Identify which cell holds the provided text, then report its [x, y] central coordinate. 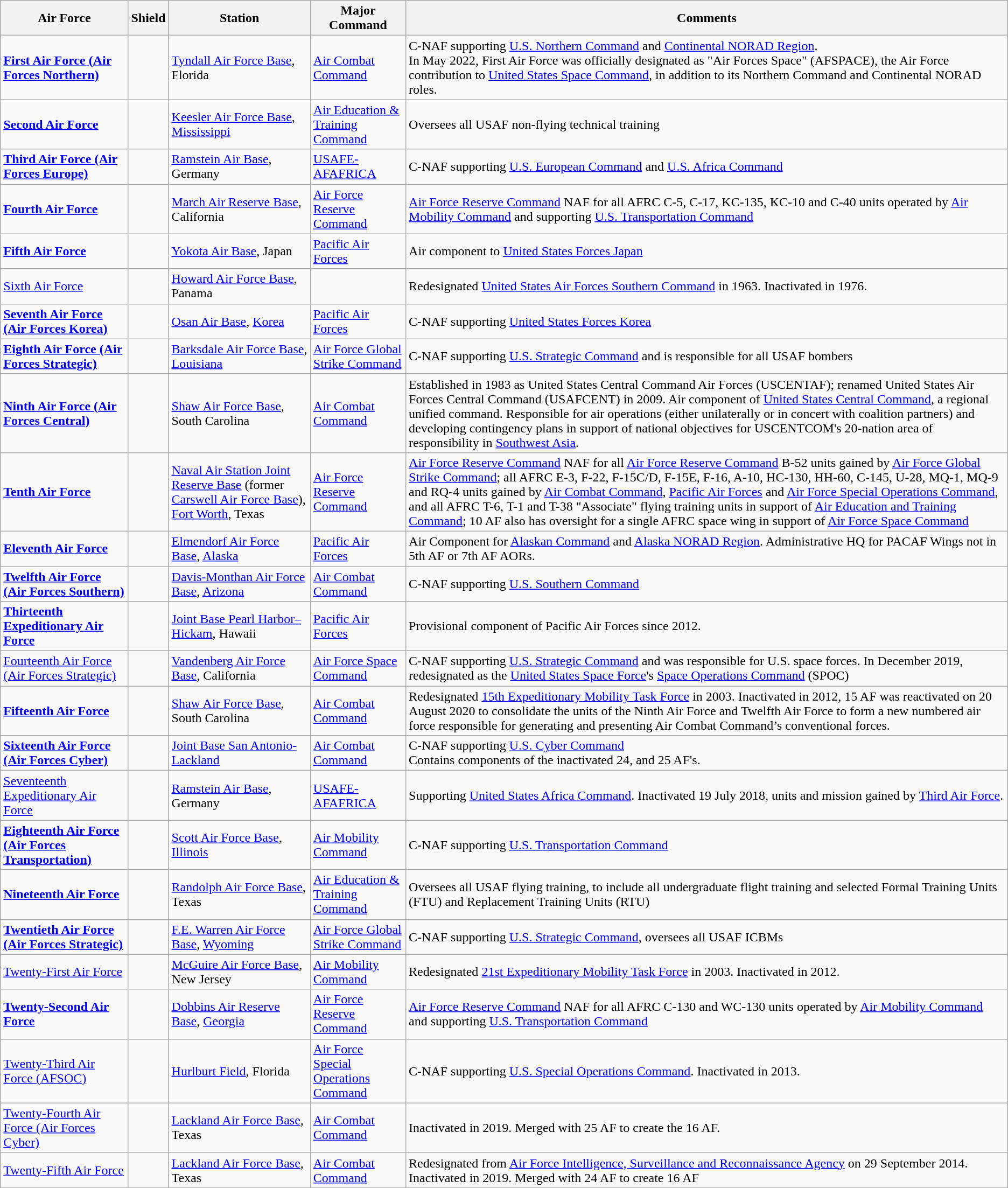
Sixteenth Air Force (Air Forces Cyber) [65, 753]
Second Air Force [65, 124]
March Air Reserve Base, California [239, 209]
Fifth Air Force [65, 251]
F.E. Warren Air Force Base, Wyoming [239, 937]
Hurlburt Field, Florida [239, 1071]
Third Air Force (Air Forces Europe) [65, 167]
Fourteenth Air Force (Air Forces Strategic) [65, 669]
Twenty-Second Air Force [65, 1014]
C-NAF supporting U.S. Transportation Command [707, 845]
Redesignated United States Air Forces Southern Command in 1963. Inactivated in 1976. [707, 286]
C-NAF supporting U.S. Special Operations Command. Inactivated in 2013. [707, 1071]
Joint Base San Antonio-Lackland [239, 753]
Keesler Air Force Base, Mississippi [239, 124]
Inactivated in 2019. Merged with 25 AF to create the 16 AF. [707, 1128]
Tenth Air Force [65, 492]
Howard Air Force Base, Panama [239, 286]
Eighth Air Force (Air Forces Strategic) [65, 357]
Dobbins Air Reserve Base, Georgia [239, 1014]
Provisional component of Pacific Air Forces since 2012. [707, 626]
Redesignated 21st Expeditionary Mobility Task Force in 2003. Inactivated in 2012. [707, 972]
Comments [707, 18]
Major Command [358, 18]
Air Force Reserve Command NAF for all AFRC C-130 and WC-130 units operated by Air Mobility Command and supporting U.S. Transportation Command [707, 1014]
Joint Base Pearl Harbor–Hickam, Hawaii [239, 626]
Air Force [65, 18]
Ninth Air Force (Air Forces Central) [65, 413]
McGuire Air Force Base, New Jersey [239, 972]
Barksdale Air Force Base, Louisiana [239, 357]
Eleventh Air Force [65, 548]
First Air Force (Air Forces Northern) [65, 68]
Station [239, 18]
Shield [149, 18]
Yokota Air Base, Japan [239, 251]
Fifteenth Air Force [65, 711]
Seventh Air Force (Air Forces Korea) [65, 321]
Twenty-Third Air Force (AFSOC) [65, 1071]
Fourth Air Force [65, 209]
Eighteenth Air Force (Air Forces Transportation) [65, 845]
C-NAF supporting U.S. Southern Command [707, 584]
Davis-Monthan Air Force Base, Arizona [239, 584]
Air Force Space Command [358, 669]
C-NAF supporting United States Forces Korea [707, 321]
Twentieth Air Force (Air Forces Strategic) [65, 937]
Twenty-First Air Force [65, 972]
Supporting United States Africa Command. Inactivated 19 July 2018, units and mission gained by Third Air Force. [707, 795]
Twenty-Fifth Air Force [65, 1170]
C-NAF supporting U.S. European Command and U.S. Africa Command [707, 167]
Seventeenth Expeditionary Air Force [65, 795]
Air Component for Alaskan Command and Alaska NORAD Region. Administrative HQ for PACAF Wings not in 5th AF or 7th AF AORs. [707, 548]
Tyndall Air Force Base, Florida [239, 68]
Nineteenth Air Force [65, 895]
Naval Air Station Joint Reserve Base (former Carswell Air Force Base), Fort Worth, Texas [239, 492]
Vandenberg Air Force Base, California [239, 669]
Twenty-Fourth Air Force (Air Forces Cyber) [65, 1128]
Air Force Special Operations Command [358, 1071]
Oversees all USAF non-flying technical training [707, 124]
Randolph Air Force Base, Texas [239, 895]
Elmendorf Air Force Base, Alaska [239, 548]
Thirteenth Expeditionary Air Force [65, 626]
C-NAF supporting U.S. Strategic Command, oversees all USAF ICBMs [707, 937]
Air component to United States Forces Japan [707, 251]
Osan Air Base, Korea [239, 321]
Sixth Air Force [65, 286]
C-NAF supporting U.S. Cyber CommandContains components of the inactivated 24, and 25 AF's. [707, 753]
C-NAF supporting U.S. Strategic Command and is responsible for all USAF bombers [707, 357]
Twelfth Air Force (Air Forces Southern) [65, 584]
Scott Air Force Base, Illinois [239, 845]
